Find where the given text appears and provide that cell's center as [x, y] coordinate. 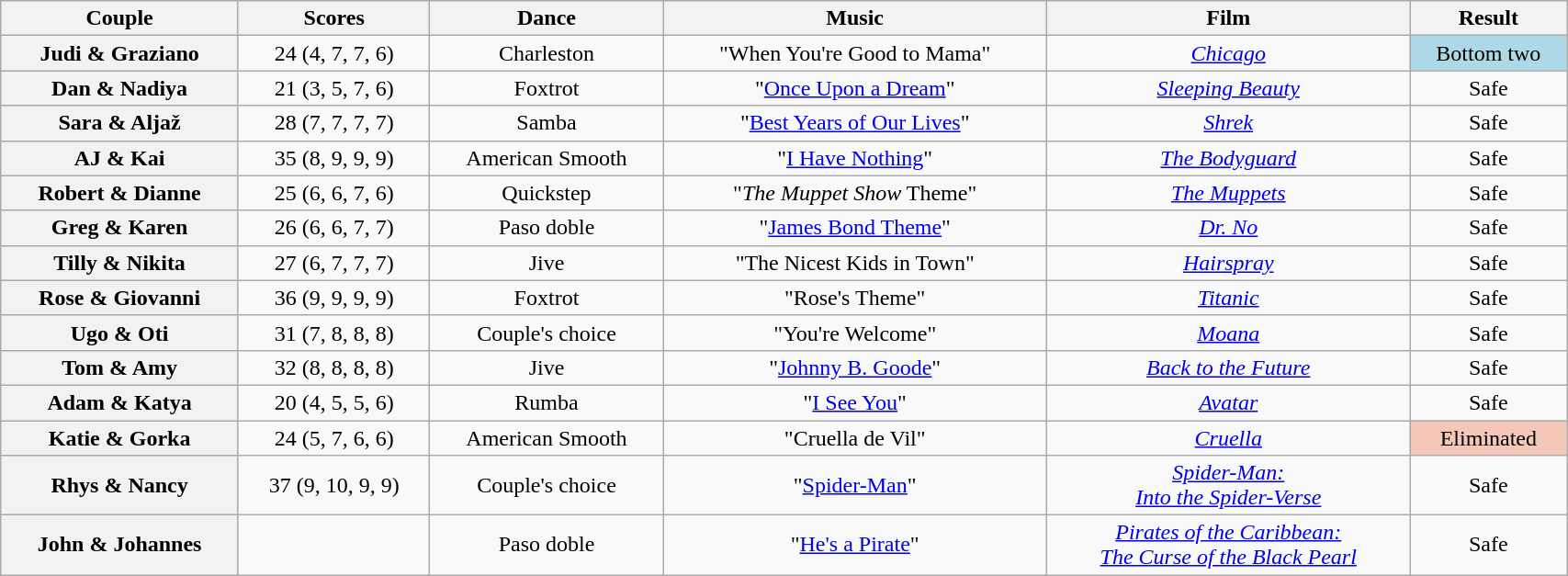
Greg & Karen [119, 228]
Film [1228, 18]
Sara & Aljaž [119, 123]
21 (3, 5, 7, 6) [334, 88]
"You're Welcome" [854, 333]
32 (8, 8, 8, 8) [334, 367]
Bottom two [1488, 53]
Eliminated [1488, 438]
36 (9, 9, 9, 9) [334, 298]
Chicago [1228, 53]
"Once Upon a Dream" [854, 88]
Rhys & Nancy [119, 485]
"He's a Pirate" [854, 546]
Katie & Gorka [119, 438]
24 (4, 7, 7, 6) [334, 53]
John & Johannes [119, 546]
AJ & Kai [119, 158]
The Muppets [1228, 193]
Music [854, 18]
Couple [119, 18]
Rumba [547, 402]
Sleeping Beauty [1228, 88]
Dr. No [1228, 228]
"James Bond Theme" [854, 228]
20 (4, 5, 5, 6) [334, 402]
24 (5, 7, 6, 6) [334, 438]
"I See You" [854, 402]
"I Have Nothing" [854, 158]
Titanic [1228, 298]
Result [1488, 18]
Samba [547, 123]
Dan & Nadiya [119, 88]
Quickstep [547, 193]
Charleston [547, 53]
Avatar [1228, 402]
35 (8, 9, 9, 9) [334, 158]
Dance [547, 18]
Shrek [1228, 123]
The Bodyguard [1228, 158]
"Spider-Man" [854, 485]
Moana [1228, 333]
"Rose's Theme" [854, 298]
Robert & Dianne [119, 193]
"Cruella de Vil" [854, 438]
"When You're Good to Mama" [854, 53]
Adam & Katya [119, 402]
25 (6, 6, 7, 6) [334, 193]
37 (9, 10, 9, 9) [334, 485]
28 (7, 7, 7, 7) [334, 123]
"Best Years of Our Lives" [854, 123]
Spider-Man:Into the Spider-Verse [1228, 485]
Hairspray [1228, 263]
"The Muppet Show Theme" [854, 193]
31 (7, 8, 8, 8) [334, 333]
Ugo & Oti [119, 333]
Pirates of the Caribbean:The Curse of the Black Pearl [1228, 546]
Cruella [1228, 438]
27 (6, 7, 7, 7) [334, 263]
26 (6, 6, 7, 7) [334, 228]
Tom & Amy [119, 367]
Scores [334, 18]
"The Nicest Kids in Town" [854, 263]
Judi & Graziano [119, 53]
Back to the Future [1228, 367]
Rose & Giovanni [119, 298]
Tilly & Nikita [119, 263]
"Johnny B. Goode" [854, 367]
